Determine the [x, y] coordinate at the center of the cell enclosing the given text.  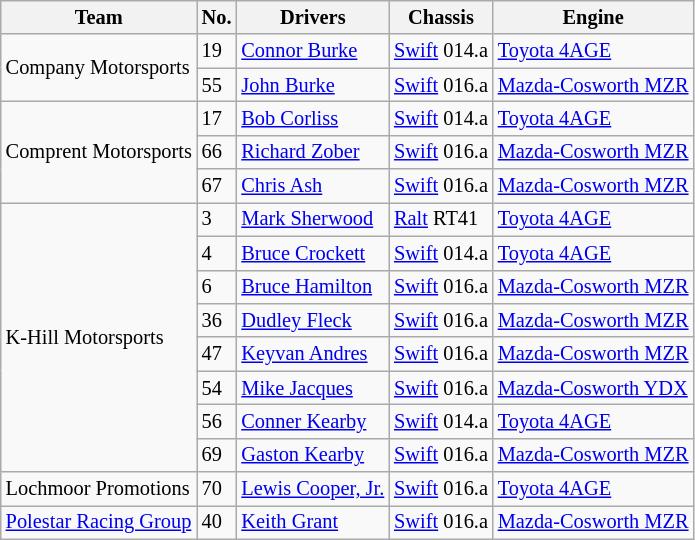
Conner Kearby [312, 421]
Richard Zober [312, 152]
47 [217, 354]
Mike Jacques [312, 388]
Drivers [312, 17]
4 [217, 253]
Gaston Kearby [312, 455]
John Burke [312, 85]
55 [217, 85]
Connor Burke [312, 51]
Bruce Crockett [312, 253]
3 [217, 219]
Dudley Fleck [312, 320]
Engine [594, 17]
Team [99, 17]
54 [217, 388]
Bruce Hamilton [312, 287]
69 [217, 455]
70 [217, 489]
Lochmoor Promotions [99, 489]
66 [217, 152]
19 [217, 51]
17 [217, 118]
K-Hill Motorsports [99, 336]
67 [217, 186]
No. [217, 17]
Lewis Cooper, Jr. [312, 489]
Mazda-Cosworth YDX [594, 388]
Polestar Racing Group [99, 522]
Mark Sherwood [312, 219]
Ralt RT41 [441, 219]
Comprent Motorsports [99, 152]
Keith Grant [312, 522]
Company Motorsports [99, 68]
Chris Ash [312, 186]
56 [217, 421]
36 [217, 320]
Bob Corliss [312, 118]
6 [217, 287]
40 [217, 522]
Keyvan Andres [312, 354]
Chassis [441, 17]
